Extract the (X, Y) coordinate from the center of the cell holding the provided text.  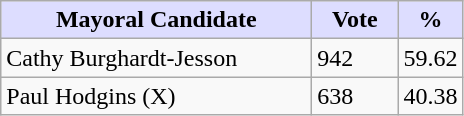
59.62 (430, 58)
638 (355, 96)
40.38 (430, 96)
942 (355, 58)
Paul Hodgins (X) (156, 96)
% (430, 20)
Vote (355, 20)
Cathy Burghardt-Jesson (156, 58)
Mayoral Candidate (156, 20)
